Determine the [x, y] coordinate at the center of the cell enclosing the given text.  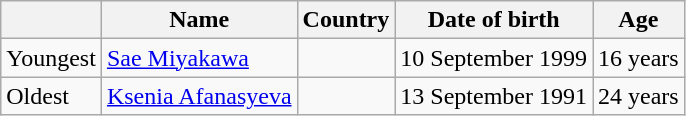
Youngest [52, 58]
Country [346, 20]
10 September 1999 [494, 58]
24 years [638, 96]
Age [638, 20]
13 September 1991 [494, 96]
Sae Miyakawa [199, 58]
Date of birth [494, 20]
Oldest [52, 96]
Name [199, 20]
Ksenia Afanasyeva [199, 96]
16 years [638, 58]
